Identify which cell holds the provided text, then report its (x, y) central coordinate. 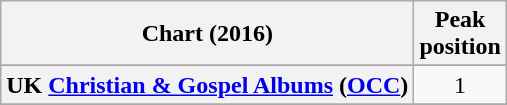
1 (460, 85)
Chart (2016) (208, 34)
UK Christian & Gospel Albums (OCC) (208, 85)
Peakposition (460, 34)
